Output the (x, y) coordinate of the center of the cell containing the given text.  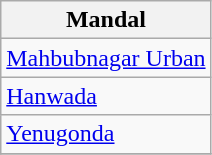
Mandal (106, 20)
Mahbubnagar Urban (106, 58)
Yenugonda (106, 134)
Hanwada (106, 96)
